Scan for the cell matching the given text and deliver its [X, Y] coordinate at center. 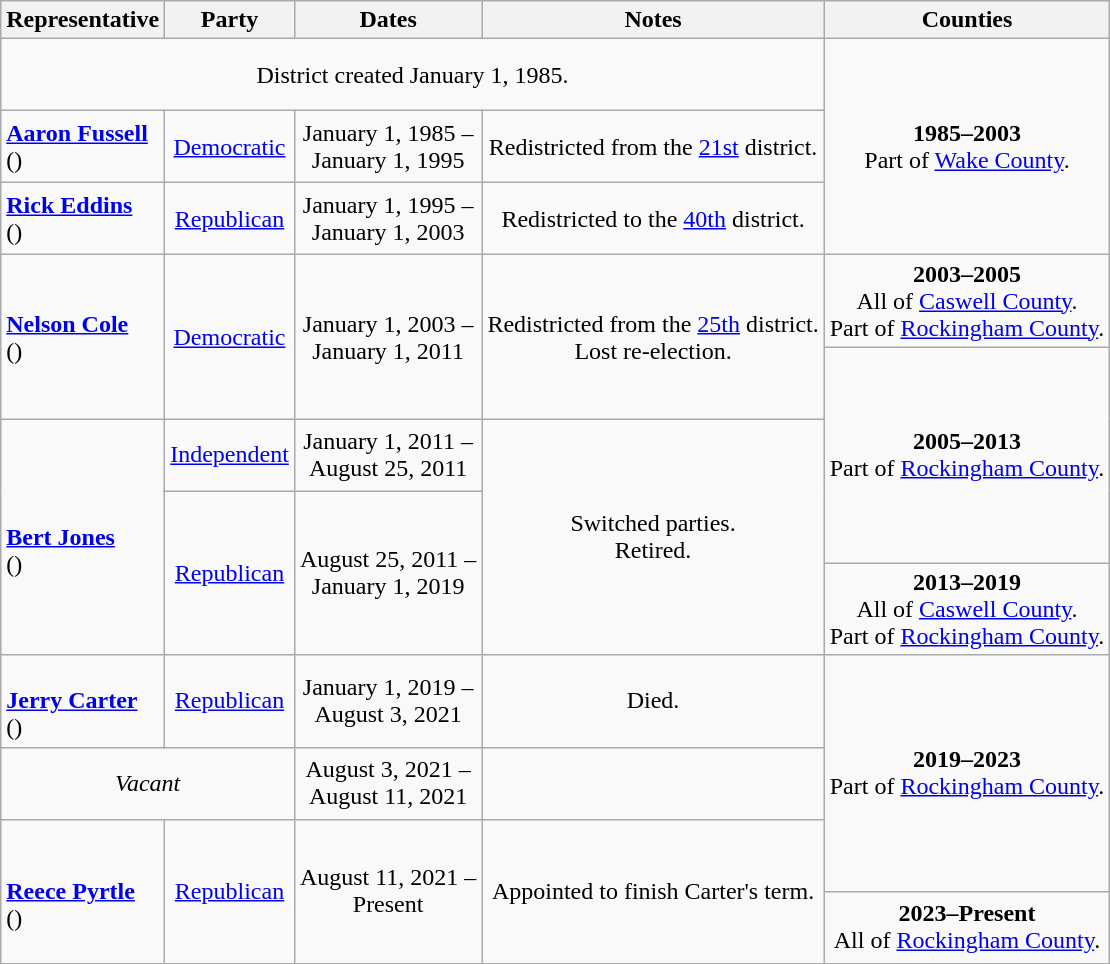
Reece Pyrtle() [83, 891]
Nelson Cole() [83, 337]
Switched parties. Retired. [653, 537]
Bert Jones() [83, 537]
Aaron Fussell() [83, 147]
January 1, 1995 – January 1, 2003 [388, 219]
2005–2013 Part of Rockingham County. [966, 455]
August 3, 2021 – August 11, 2021 [388, 783]
Appointed to finish Carter's term. [653, 891]
2019–2023 Part of Rockingham County. [966, 773]
January 1, 2003 – January 1, 2011 [388, 337]
Redistricted from the 21st district. [653, 147]
2003–2005 All of Caswell County. Part of Rockingham County. [966, 301]
Independent [230, 455]
January 1, 1985 – January 1, 1995 [388, 147]
Counties [966, 20]
1985–2003 Part of Wake County. [966, 147]
2023–Present All of Rockingham County. [966, 927]
Rick Eddins() [83, 219]
Jerry Carter() [83, 701]
Vacant [148, 783]
August 25, 2011 – January 1, 2019 [388, 573]
Party [230, 20]
January 1, 2019 – August 3, 2021 [388, 701]
Dates [388, 20]
2013–2019 All of Caswell County. Part of Rockingham County. [966, 609]
Notes [653, 20]
Redistricted to the 40th district. [653, 219]
January 1, 2011 – August 25, 2011 [388, 455]
District created January 1, 1985. [412, 75]
Redistricted from the 25th district. Lost re-election. [653, 337]
Representative [83, 20]
Died. [653, 701]
August 11, 2021 – Present [388, 891]
